Determine the [X, Y] coordinate at the center of the cell enclosing the given text.  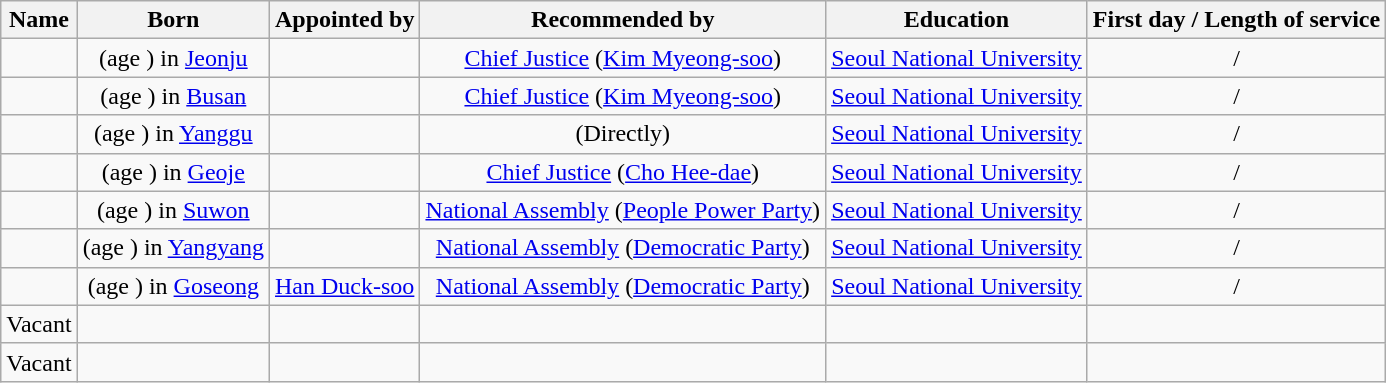
Born [173, 20]
(age ) in Yangyang [173, 248]
Recommended by [623, 20]
(Directly) [623, 134]
National Assembly (People Power Party) [623, 210]
Name [39, 20]
(age ) in Yanggu [173, 134]
(age ) in Jeonju [173, 58]
Han Duck-soo [344, 286]
Chief Justice (Cho Hee-dae) [623, 172]
First day / Length of service [1236, 20]
Appointed by [344, 20]
(age ) in Goseong [173, 286]
Education [957, 20]
(age ) in Geoje [173, 172]
(age ) in Suwon [173, 210]
(age ) in Busan [173, 96]
